Search for the cell housing the specified text and yield its [x, y] center coordinate. 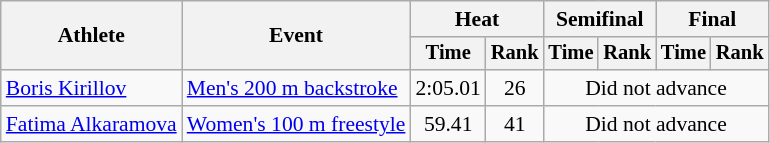
59.41 [448, 124]
Fatima Alkaramova [92, 124]
26 [515, 88]
Athlete [92, 36]
2:05.01 [448, 88]
Heat [476, 19]
Women's 100 m freestyle [296, 124]
Final [712, 19]
41 [515, 124]
Boris Kirillov [92, 88]
Event [296, 36]
Semifinal [600, 19]
Men's 200 m backstroke [296, 88]
